Extract the (x, y) coordinate from the center of the cell holding the provided text.  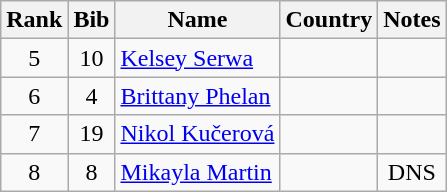
Nikol Kučerová (198, 134)
Country (329, 20)
10 (92, 58)
19 (92, 134)
Notes (412, 20)
DNS (412, 172)
Rank (34, 20)
Brittany Phelan (198, 96)
6 (34, 96)
4 (92, 96)
Mikayla Martin (198, 172)
Bib (92, 20)
Kelsey Serwa (198, 58)
Name (198, 20)
5 (34, 58)
7 (34, 134)
